Search for the cell housing the specified text and yield its (x, y) center coordinate. 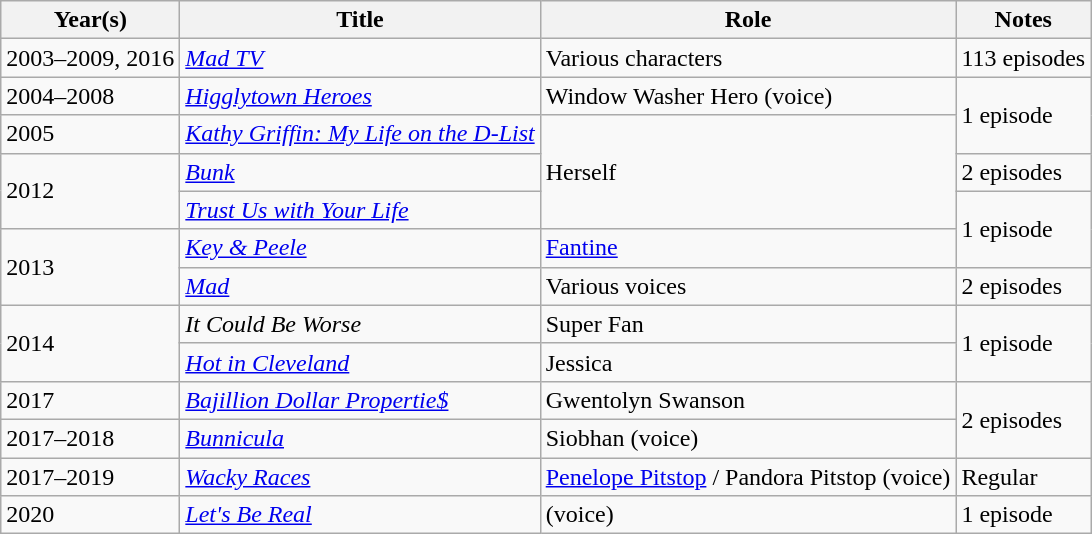
Wacky Races (360, 477)
Siobhan (voice) (748, 438)
2012 (90, 191)
Mad (360, 286)
2004–2008 (90, 96)
Regular (1024, 477)
Let's Be Real (360, 515)
113 episodes (1024, 58)
Year(s) (90, 20)
Key & Peele (360, 248)
2003–2009, 2016 (90, 58)
It Could Be Worse (360, 324)
Super Fan (748, 324)
Window Washer Hero (voice) (748, 96)
Various characters (748, 58)
2020 (90, 515)
2017–2019 (90, 477)
2014 (90, 343)
2017–2018 (90, 438)
Herself (748, 172)
Role (748, 20)
Fantine (748, 248)
2017 (90, 400)
Mad TV (360, 58)
Various voices (748, 286)
Bunnicula (360, 438)
(voice) (748, 515)
Trust Us with Your Life (360, 210)
Gwentolyn Swanson (748, 400)
2005 (90, 134)
Bunk (360, 172)
Notes (1024, 20)
Kathy Griffin: My Life on the D-List (360, 134)
Higglytown Heroes (360, 96)
Bajillion Dollar Propertie$ (360, 400)
2013 (90, 267)
Jessica (748, 362)
Penelope Pitstop / Pandora Pitstop (voice) (748, 477)
Title (360, 20)
Hot in Cleveland (360, 362)
